Output the (X, Y) coordinate of the center of the cell containing the given text.  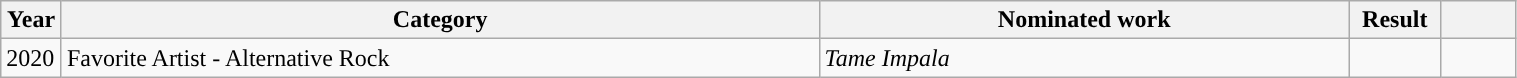
Result (1394, 20)
Category (440, 20)
Year (32, 20)
Nominated work (1084, 20)
2020 (32, 58)
Favorite Artist - Alternative Rock (440, 58)
Tame Impala (1084, 58)
